Detect which cell encompasses the target text, then output its [x, y] center coordinate. 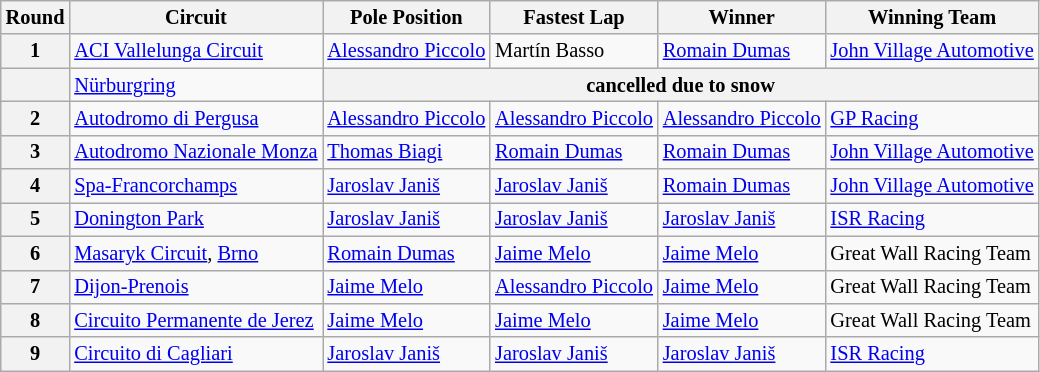
Nürburgring [196, 85]
1 [36, 51]
Circuit [196, 17]
Spa-Francorchamps [196, 186]
ACI Vallelunga Circuit [196, 51]
9 [36, 354]
4 [36, 186]
2 [36, 118]
Masaryk Circuit, Brno [196, 253]
7 [36, 287]
Winning Team [932, 17]
Circuito di Cagliari [196, 354]
Martín Basso [574, 51]
Fastest Lap [574, 17]
Winner [742, 17]
Pole Position [406, 17]
Donington Park [196, 219]
3 [36, 152]
Autodromo Nazionale Monza [196, 152]
Dijon-Prenois [196, 287]
5 [36, 219]
cancelled due to snow [680, 85]
8 [36, 320]
Autodromo di Pergusa [196, 118]
6 [36, 253]
GP Racing [932, 118]
Thomas Biagi [406, 152]
Round [36, 17]
Circuito Permanente de Jerez [196, 320]
